Determine the (X, Y) coordinate at the center of the cell enclosing the given text.  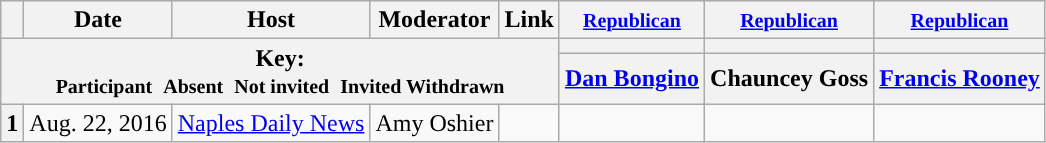
Host (271, 20)
Amy Oshier (434, 123)
Naples Daily News (271, 123)
1 (12, 123)
Francis Rooney (960, 78)
Key: Participant Absent Not invited Invited Withdrawn (280, 72)
Chauncey Goss (790, 78)
Aug. 22, 2016 (98, 123)
Dan Bongino (632, 78)
Date (98, 20)
Link (529, 20)
Moderator (434, 20)
